Scan for the cell matching the given text and deliver its (x, y) coordinate at center. 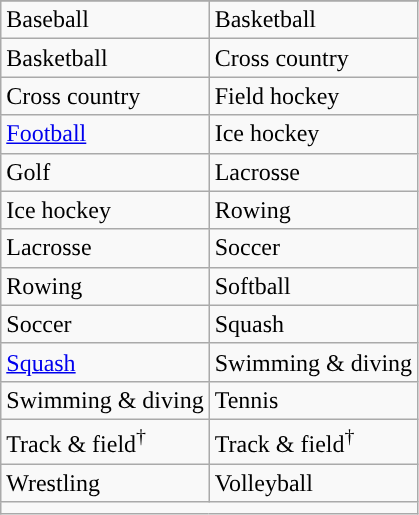
Softball (313, 286)
Baseball (105, 20)
Field hockey (313, 96)
Golf (105, 172)
Wrestling (105, 483)
Tennis (313, 400)
Football (105, 134)
Volleyball (313, 483)
